Scan for the cell matching the given text and deliver its (X, Y) coordinate at center. 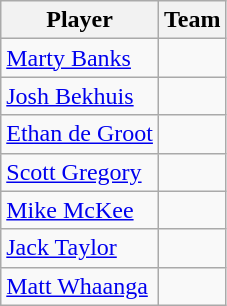
Jack Taylor (80, 248)
Josh Bekhuis (80, 96)
Player (80, 20)
Marty Banks (80, 58)
Scott Gregory (80, 172)
Matt Whaanga (80, 286)
Team (192, 20)
Ethan de Groot (80, 134)
Mike McKee (80, 210)
